Pinpoint the cell where the given text exists, returning its (X, Y) midpoint coordinate. 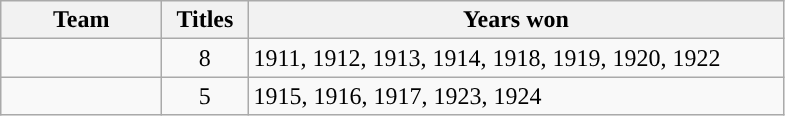
Team (82, 20)
Titles (205, 20)
Years won (516, 20)
1911, 1912, 1913, 1914, 1918, 1919, 1920, 1922 (516, 58)
5 (205, 96)
8 (205, 58)
1915, 1916, 1917, 1923, 1924 (516, 96)
